Find where the given text appears and provide that cell's center as [x, y] coordinate. 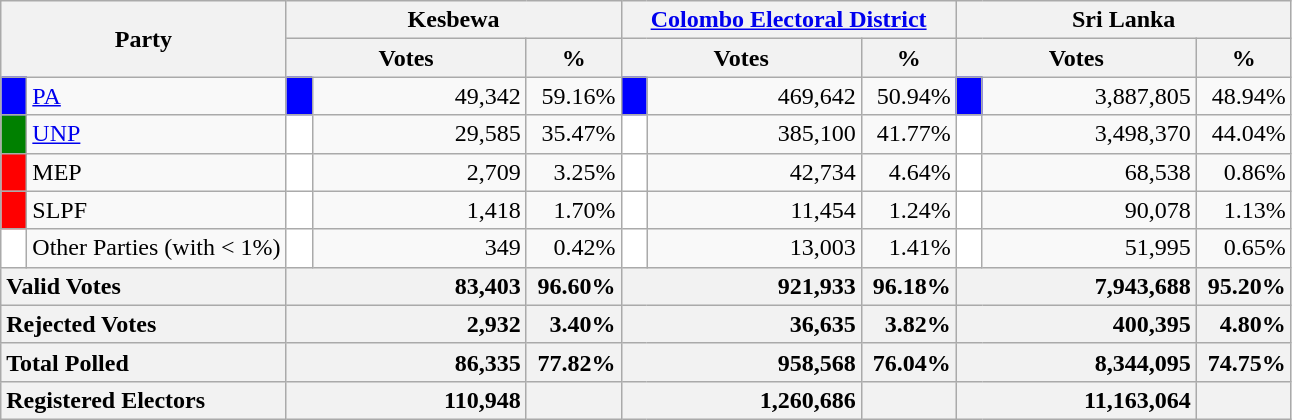
Party [144, 39]
3.25% [574, 172]
59.16% [574, 96]
1.13% [1244, 210]
0.65% [1244, 248]
11,454 [754, 210]
Sri Lanka [1124, 20]
41.77% [908, 134]
2,932 [406, 324]
68,538 [1089, 172]
86,335 [406, 362]
Other Parties (with < 1%) [156, 248]
4.64% [908, 172]
1.41% [908, 248]
3.82% [908, 324]
1.70% [574, 210]
PA [156, 96]
4.80% [1244, 324]
3,498,370 [1089, 134]
UNP [156, 134]
77.82% [574, 362]
SLPF [156, 210]
3,887,805 [1089, 96]
Registered Electors [144, 400]
29,585 [419, 134]
2,709 [419, 172]
8,344,095 [1076, 362]
50.94% [908, 96]
13,003 [754, 248]
385,100 [754, 134]
11,163,064 [1076, 400]
0.86% [1244, 172]
90,078 [1089, 210]
76.04% [908, 362]
95.20% [1244, 286]
1,260,686 [741, 400]
110,948 [406, 400]
74.75% [1244, 362]
96.60% [574, 286]
49,342 [419, 96]
1.24% [908, 210]
51,995 [1089, 248]
958,568 [741, 362]
Rejected Votes [144, 324]
921,933 [741, 286]
1,418 [419, 210]
0.42% [574, 248]
400,395 [1076, 324]
48.94% [1244, 96]
7,943,688 [1076, 286]
35.47% [574, 134]
83,403 [406, 286]
96.18% [908, 286]
36,635 [741, 324]
Total Polled [144, 362]
349 [419, 248]
MEP [156, 172]
3.40% [574, 324]
Valid Votes [144, 286]
44.04% [1244, 134]
Kesbewa [454, 20]
469,642 [754, 96]
Colombo Electoral District [788, 20]
42,734 [754, 172]
